Find where the given text appears and provide that cell's center as [X, Y] coordinate. 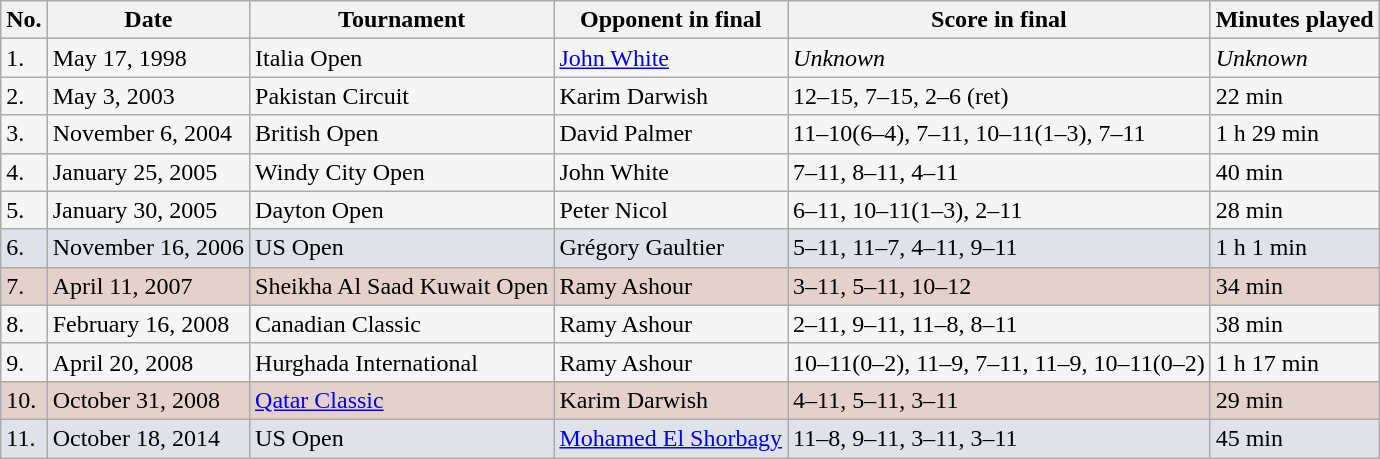
1 h 1 min [1294, 248]
October 31, 2008 [148, 400]
6. [24, 248]
Opponent in final [671, 20]
No. [24, 20]
February 16, 2008 [148, 324]
Minutes played [1294, 20]
10–11(0–2), 11–9, 7–11, 11–9, 10–11(0–2) [1000, 362]
28 min [1294, 210]
22 min [1294, 96]
Qatar Classic [402, 400]
45 min [1294, 438]
1. [24, 58]
Sheikha Al Saad Kuwait Open [402, 286]
April 11, 2007 [148, 286]
40 min [1294, 172]
Dayton Open [402, 210]
Mohamed El Shorbagy [671, 438]
David Palmer [671, 134]
Windy City Open [402, 172]
9. [24, 362]
January 25, 2005 [148, 172]
6–11, 10–11(1–3), 2–11 [1000, 210]
10. [24, 400]
34 min [1294, 286]
Pakistan Circuit [402, 96]
Hurghada International [402, 362]
4–11, 5–11, 3–11 [1000, 400]
British Open [402, 134]
11. [24, 438]
Peter Nicol [671, 210]
Grégory Gaultier [671, 248]
April 20, 2008 [148, 362]
Score in final [1000, 20]
2. [24, 96]
Italia Open [402, 58]
7. [24, 286]
38 min [1294, 324]
4. [24, 172]
October 18, 2014 [148, 438]
11–8, 9–11, 3–11, 3–11 [1000, 438]
12–15, 7–15, 2–6 (ret) [1000, 96]
3–11, 5–11, 10–12 [1000, 286]
Date [148, 20]
1 h 29 min [1294, 134]
8. [24, 324]
29 min [1294, 400]
May 3, 2003 [148, 96]
5–11, 11–7, 4–11, 9–11 [1000, 248]
Canadian Classic [402, 324]
3. [24, 134]
November 6, 2004 [148, 134]
2–11, 9–11, 11–8, 8–11 [1000, 324]
January 30, 2005 [148, 210]
5. [24, 210]
11–10(6–4), 7–11, 10–11(1–3), 7–11 [1000, 134]
1 h 17 min [1294, 362]
November 16, 2006 [148, 248]
7–11, 8–11, 4–11 [1000, 172]
Tournament [402, 20]
May 17, 1998 [148, 58]
